Find where the given text appears and provide that cell's center as [X, Y] coordinate. 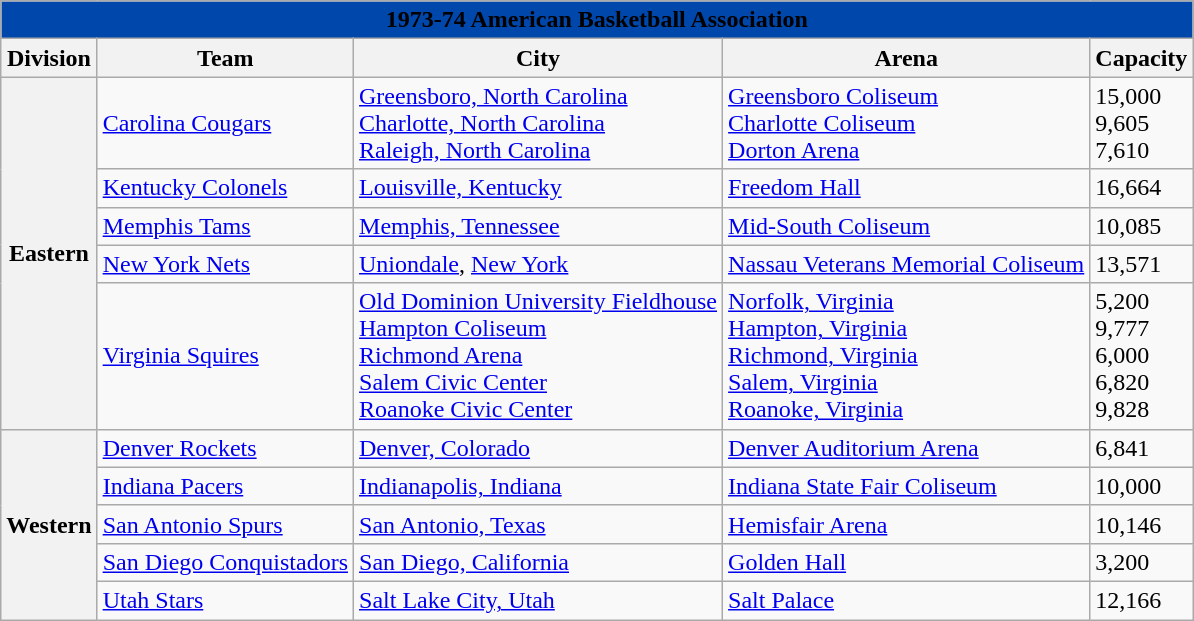
Nassau Veterans Memorial Coliseum [906, 264]
Denver Rockets [225, 448]
Memphis Tams [225, 226]
13,571 [1142, 264]
Arena [906, 58]
Greensboro Coliseum Charlotte Coliseum Dorton Arena [906, 123]
Freedom Hall [906, 188]
San Diego, California [538, 562]
Salt Lake City, Utah [538, 600]
Division [49, 58]
Uniondale, New York [538, 264]
Mid-South Coliseum [906, 226]
Greensboro, North Carolina Charlotte, North Carolina Raleigh, North Carolina [538, 123]
Louisville, Kentucky [538, 188]
Carolina Cougars [225, 123]
Old Dominion University Fieldhouse Hampton Coliseum Richmond Arena Salem Civic Center Roanoke Civic Center [538, 356]
Denver Auditorium Arena [906, 448]
Kentucky Colonels [225, 188]
10,085 [1142, 226]
San Antonio, Texas [538, 524]
San Diego Conquistadors [225, 562]
Hemisfair Arena [906, 524]
12,166 [1142, 600]
Golden Hall [906, 562]
10,000 [1142, 486]
16,664 [1142, 188]
Eastern [49, 253]
San Antonio Spurs [225, 524]
Capacity [1142, 58]
City [538, 58]
New York Nets [225, 264]
Team [225, 58]
15,000 9,605 7,610 [1142, 123]
Indiana Pacers [225, 486]
6,841 [1142, 448]
Indiana State Fair Coliseum [906, 486]
10,146 [1142, 524]
5,200 9,777 6,000 6,820 9,828 [1142, 356]
Memphis, Tennessee [538, 226]
Virginia Squires [225, 356]
Denver, Colorado [538, 448]
3,200 [1142, 562]
Indianapolis, Indiana [538, 486]
Salt Palace [906, 600]
Utah Stars [225, 600]
Western [49, 524]
Norfolk, Virginia Hampton, Virginia Richmond, Virginia Salem, Virginia Roanoke, Virginia [906, 356]
1973-74 American Basketball Association [597, 20]
